Find where the given text appears and provide that cell's center as [x, y] coordinate. 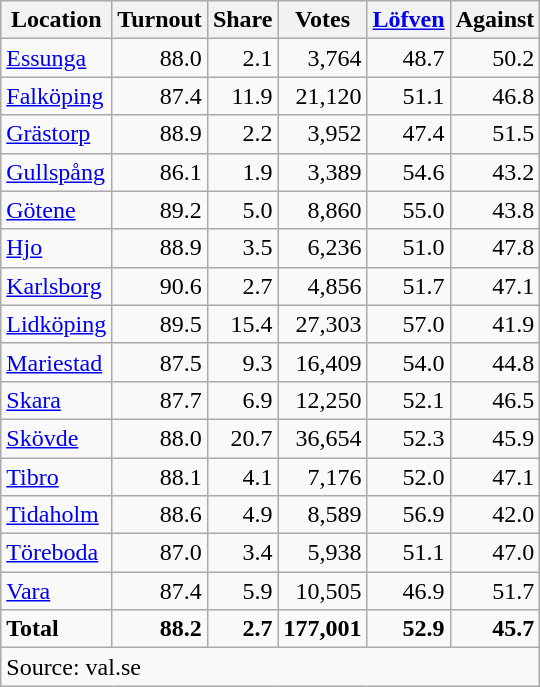
89.5 [160, 324]
7,176 [322, 477]
56.9 [408, 515]
51.0 [408, 248]
3,764 [322, 58]
21,120 [322, 96]
90.6 [160, 286]
Grästorp [56, 134]
52.3 [408, 438]
87.5 [160, 362]
177,001 [322, 629]
Falköping [56, 96]
47.4 [408, 134]
4,856 [322, 286]
10,505 [322, 591]
3,389 [322, 172]
88.1 [160, 477]
Total [56, 629]
9.3 [242, 362]
50.2 [495, 58]
46.5 [495, 400]
8,589 [322, 515]
41.9 [495, 324]
46.8 [495, 96]
52.9 [408, 629]
52.0 [408, 477]
Löfven [408, 20]
47.8 [495, 248]
5,938 [322, 553]
Gullspång [56, 172]
43.8 [495, 210]
87.7 [160, 400]
43.2 [495, 172]
4.1 [242, 477]
45.7 [495, 629]
55.0 [408, 210]
2.1 [242, 58]
44.8 [495, 362]
Share [242, 20]
Skövde [56, 438]
Vara [56, 591]
Votes [322, 20]
20.7 [242, 438]
48.7 [408, 58]
4.9 [242, 515]
Mariestad [56, 362]
3,952 [322, 134]
Töreboda [56, 553]
12,250 [322, 400]
Tidaholm [56, 515]
Source: val.se [270, 667]
54.0 [408, 362]
87.0 [160, 553]
5.9 [242, 591]
47.0 [495, 553]
Hjo [56, 248]
88.6 [160, 515]
36,654 [322, 438]
8,860 [322, 210]
Lidköping [56, 324]
42.0 [495, 515]
45.9 [495, 438]
51.5 [495, 134]
Karlsborg [56, 286]
Tibro [56, 477]
3.5 [242, 248]
11.9 [242, 96]
52.1 [408, 400]
3.4 [242, 553]
Essunga [56, 58]
Götene [56, 210]
89.2 [160, 210]
6.9 [242, 400]
88.2 [160, 629]
54.6 [408, 172]
Turnout [160, 20]
Against [495, 20]
5.0 [242, 210]
27,303 [322, 324]
86.1 [160, 172]
2.2 [242, 134]
1.9 [242, 172]
15.4 [242, 324]
6,236 [322, 248]
Skara [56, 400]
Location [56, 20]
57.0 [408, 324]
16,409 [322, 362]
46.9 [408, 591]
